Find where the given text appears and provide that cell's center as (X, Y) coordinate. 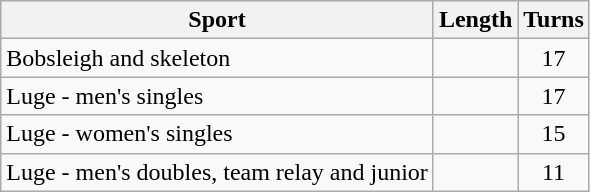
Luge - men's singles (218, 96)
Turns (554, 20)
11 (554, 172)
Bobsleigh and skeleton (218, 58)
15 (554, 134)
Length (475, 20)
Luge - men's doubles, team relay and junior (218, 172)
Sport (218, 20)
Luge - women's singles (218, 134)
